Output the [x, y] coordinate of the center of the cell containing the given text.  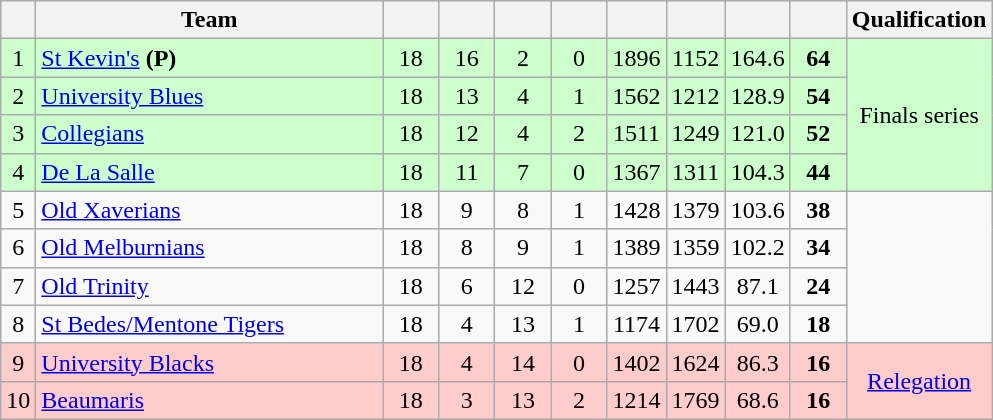
1624 [696, 362]
1212 [696, 96]
5 [18, 210]
14 [523, 362]
1257 [636, 286]
Team [210, 20]
87.1 [758, 286]
1562 [636, 96]
54 [818, 96]
1367 [636, 172]
64 [818, 58]
Qualification [919, 20]
1174 [636, 324]
Old Xaverians [210, 210]
1769 [696, 400]
11 [467, 172]
St Kevin's (P) [210, 58]
1359 [696, 248]
University Blues [210, 96]
1402 [636, 362]
1214 [636, 400]
69.0 [758, 324]
Beaumaris [210, 400]
1311 [696, 172]
1152 [696, 58]
68.6 [758, 400]
44 [818, 172]
102.2 [758, 248]
Old Melburnians [210, 248]
Relegation [919, 381]
Old Trinity [210, 286]
1511 [636, 134]
1428 [636, 210]
1379 [696, 210]
1249 [696, 134]
121.0 [758, 134]
103.6 [758, 210]
34 [818, 248]
104.3 [758, 172]
1443 [696, 286]
Collegians [210, 134]
1702 [696, 324]
128.9 [758, 96]
1389 [636, 248]
24 [818, 286]
164.6 [758, 58]
St Bedes/Mentone Tigers [210, 324]
10 [18, 400]
De La Salle [210, 172]
1896 [636, 58]
86.3 [758, 362]
38 [818, 210]
52 [818, 134]
University Blacks [210, 362]
Finals series [919, 115]
